For the text-containing cell, return its midpoint in (x, y) coordinate format. 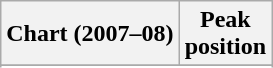
Peakposition (225, 34)
Chart (2007–08) (90, 34)
